Extract the (X, Y) coordinate from the center of the cell holding the provided text.  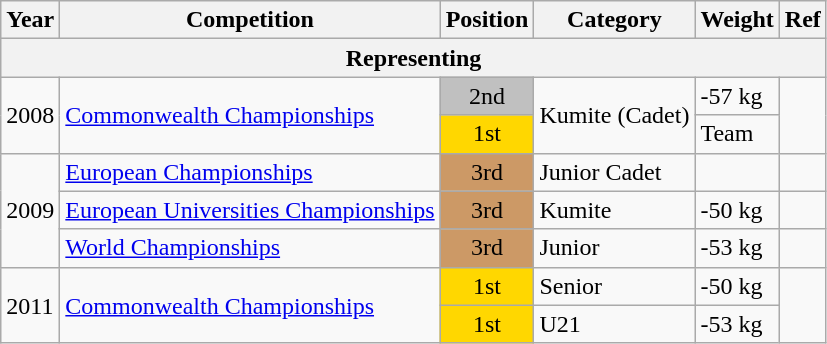
Position (487, 20)
2008 (30, 115)
Junior (614, 248)
Competition (250, 20)
2nd (487, 96)
Representing (414, 58)
2011 (30, 305)
Ref (802, 20)
Junior Cadet (614, 172)
Kumite (Cadet) (614, 115)
Senior (614, 286)
European Championships (250, 172)
-57 kg (737, 96)
World Championships (250, 248)
2009 (30, 210)
Weight (737, 20)
Kumite (614, 210)
European Universities Championships (250, 210)
Category (614, 20)
U21 (614, 324)
Team (737, 134)
Year (30, 20)
